For the text-containing cell, return its midpoint in (X, Y) coordinate format. 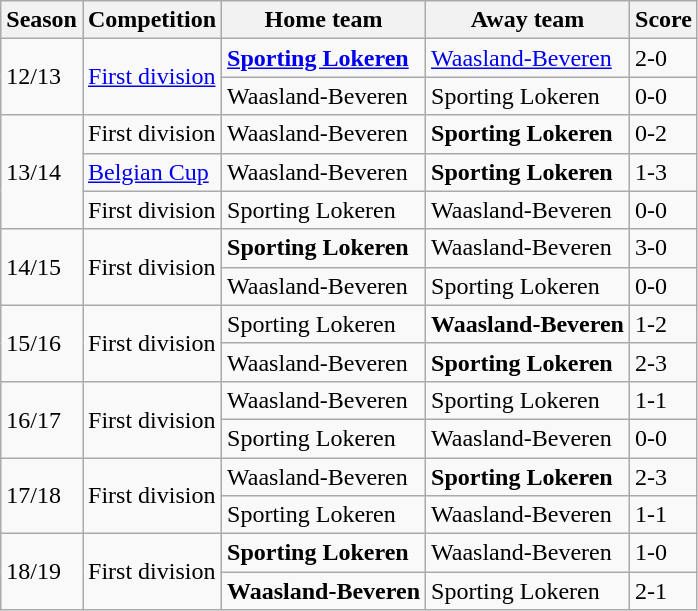
16/17 (42, 419)
Home team (324, 20)
1-0 (664, 553)
Belgian Cup (152, 172)
Score (664, 20)
2-1 (664, 591)
17/18 (42, 496)
2-0 (664, 58)
1-3 (664, 172)
1-2 (664, 324)
15/16 (42, 343)
13/14 (42, 172)
18/19 (42, 572)
Away team (528, 20)
3-0 (664, 248)
Competition (152, 20)
0-2 (664, 134)
Season (42, 20)
14/15 (42, 267)
12/13 (42, 77)
